Identify which cell holds the provided text, then report its (X, Y) central coordinate. 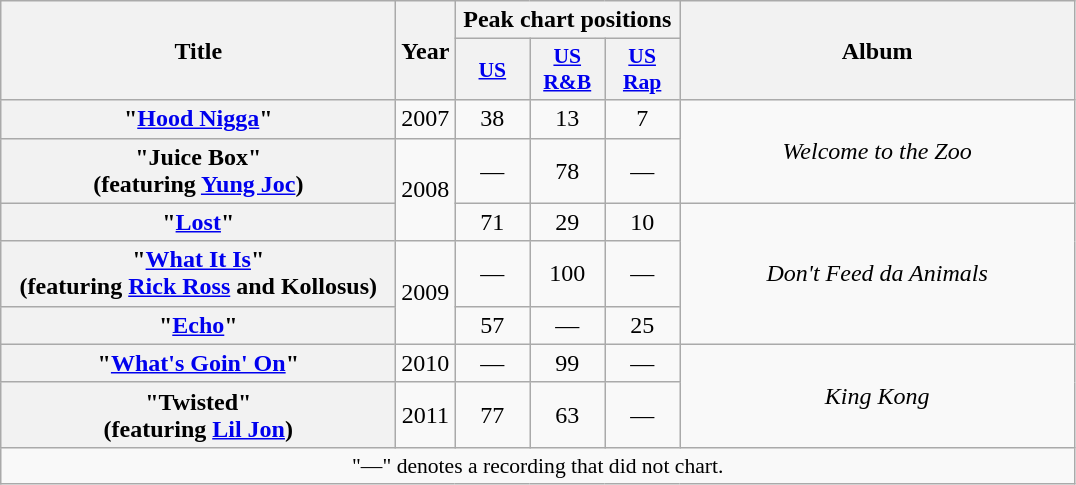
Peak chart positions (568, 20)
63 (568, 414)
"What's Goin' On" (198, 363)
King Kong (878, 396)
Welcome to the Zoo (878, 152)
2011 (426, 414)
13 (568, 119)
"Juice Box"(featuring Yung Joc) (198, 170)
71 (492, 222)
USRap (642, 70)
78 (568, 170)
Year (426, 50)
2007 (426, 119)
7 (642, 119)
"Echo" (198, 325)
99 (568, 363)
25 (642, 325)
10 (642, 222)
77 (492, 414)
38 (492, 119)
29 (568, 222)
2010 (426, 363)
"—" denotes a recording that did not chart. (538, 465)
"Hood Nigga" (198, 119)
Title (198, 50)
"Twisted"(featuring Lil Jon) (198, 414)
"What It Is"(featuring Rick Ross and Kollosus) (198, 274)
2008 (426, 190)
USR&B (568, 70)
2009 (426, 292)
100 (568, 274)
Don't Feed da Animals (878, 274)
US (492, 70)
"Lost" (198, 222)
57 (492, 325)
Album (878, 50)
